Extract the (x, y) coordinate from the center of the cell holding the provided text.  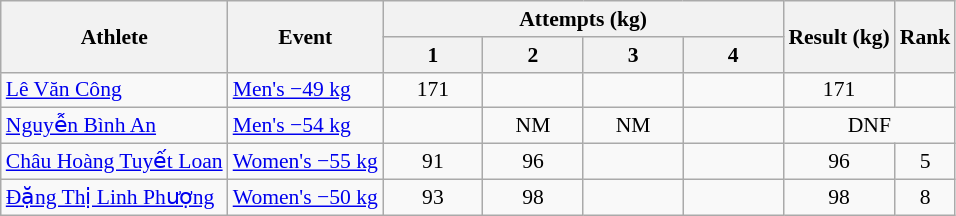
Men's −54 kg (306, 126)
8 (926, 197)
Lê Văn Công (114, 90)
1 (433, 55)
Attempts (kg) (583, 19)
Men's −49 kg (306, 90)
3 (633, 55)
2 (533, 55)
Result (kg) (838, 36)
Event (306, 36)
Rank (926, 36)
4 (733, 55)
Women's −55 kg (306, 162)
Women's −50 kg (306, 197)
DNF (869, 126)
Athlete (114, 36)
93 (433, 197)
Nguyễn Bình An (114, 126)
91 (433, 162)
5 (926, 162)
Đặng Thị Linh Phượng (114, 197)
Châu Hoàng Tuyết Loan (114, 162)
